Extract the (X, Y) coordinate from the center of the cell holding the provided text.  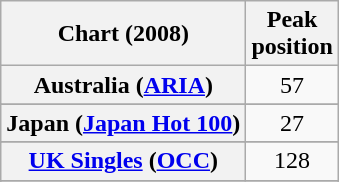
128 (292, 161)
Australia (ARIA) (124, 85)
Chart (2008) (124, 34)
Peakposition (292, 34)
Japan (Japan Hot 100) (124, 123)
27 (292, 123)
UK Singles (OCC) (124, 161)
57 (292, 85)
